Find where the given text appears and provide that cell's center as (x, y) coordinate. 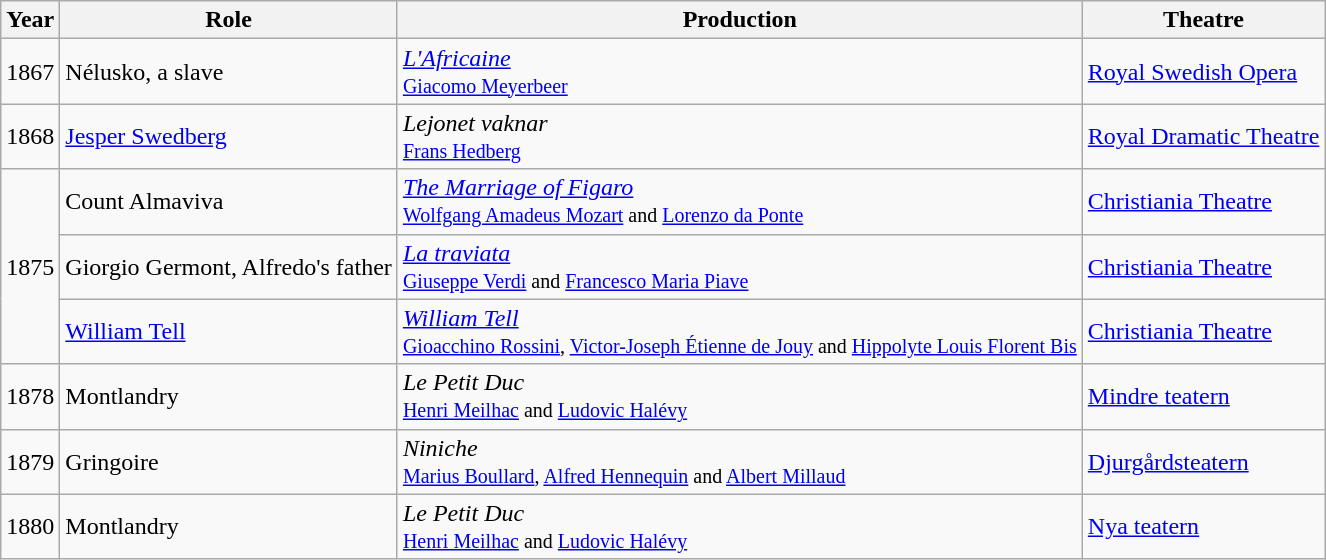
Djurgårdsteatern (1204, 462)
L'Africaine Giacomo Meyerbeer (740, 72)
Lejonet vaknar Frans Hedberg (740, 136)
1880 (30, 526)
Royal Swedish Opera (1204, 72)
1875 (30, 266)
Mindre teatern (1204, 396)
William Tell (229, 332)
Theatre (1204, 20)
Royal Dramatic Theatre (1204, 136)
Jesper Swedberg (229, 136)
Gringoire (229, 462)
1878 (30, 396)
William Tell Gioacchino Rossini, Victor-Joseph Étienne de Jouy and Hippolyte Louis Florent Bis (740, 332)
Nélusko, a slave (229, 72)
Year (30, 20)
1868 (30, 136)
Nya teatern (1204, 526)
The Marriage of Figaro Wolfgang Amadeus Mozart and Lorenzo da Ponte (740, 202)
Role (229, 20)
Count Almaviva (229, 202)
Production (740, 20)
Niniche Marius Boullard, Alfred Hennequin and Albert Millaud (740, 462)
1867 (30, 72)
1879 (30, 462)
Giorgio Germont, Alfredo's father (229, 266)
La traviata Giuseppe Verdi and Francesco Maria Piave (740, 266)
